Scan for the cell matching the given text and deliver its (x, y) coordinate at center. 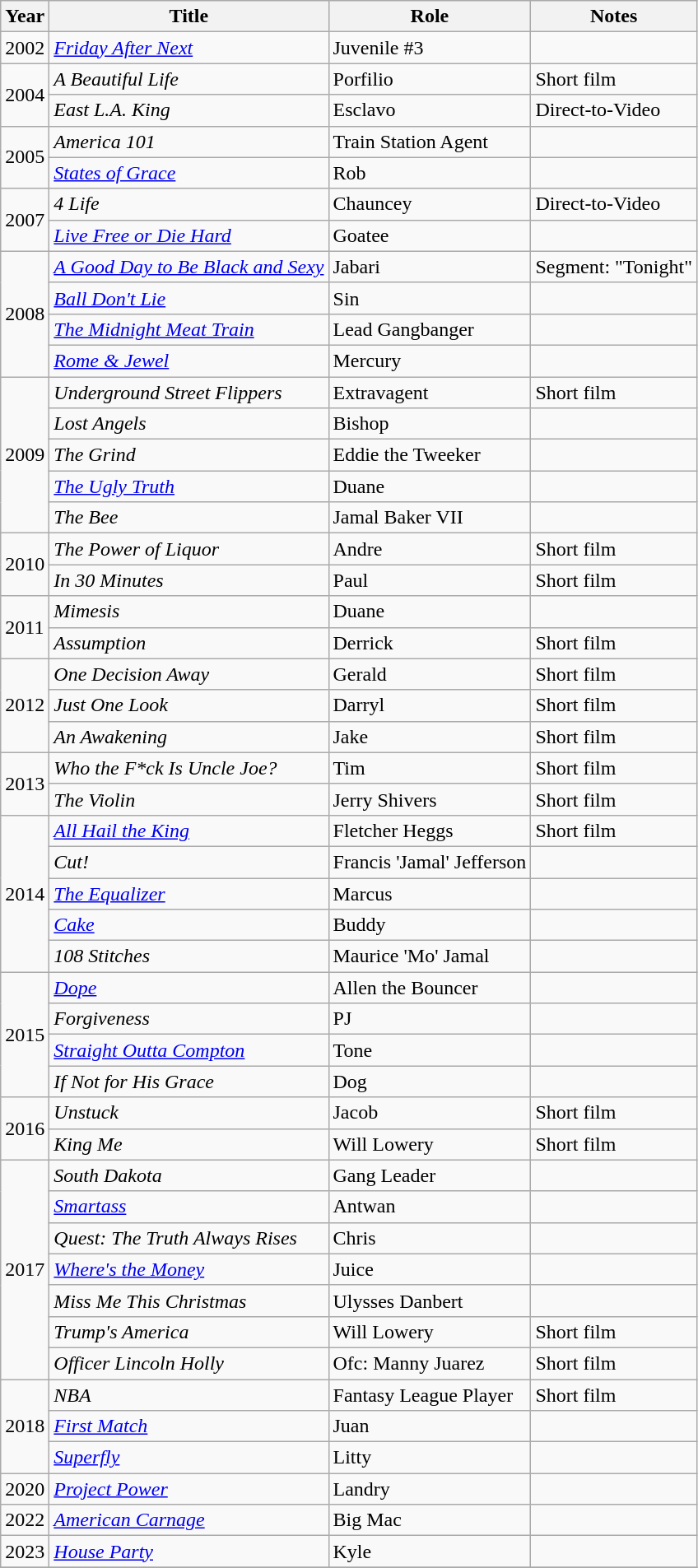
Dope (189, 988)
Chauncey (430, 204)
2023 (25, 1552)
If Not for His Grace (189, 1082)
Darryl (430, 705)
Jacob (430, 1113)
Who the F*ck Is Uncle Joe? (189, 768)
Role (430, 16)
Ulysses Danbert (430, 1300)
Forgiveness (189, 1019)
Landry (430, 1489)
East L.A. King (189, 110)
Chris (430, 1238)
Title (189, 16)
Tim (430, 768)
Smartass (189, 1207)
Andre (430, 549)
Allen the Bouncer (430, 988)
Marcus (430, 893)
Live Free or Die Hard (189, 235)
A Good Day to Be Black and Sexy (189, 267)
In 30 Minutes (189, 580)
The Bee (189, 518)
Rome & Jewel (189, 361)
Cut! (189, 862)
2012 (25, 705)
Unstuck (189, 1113)
Superfly (189, 1458)
Juice (430, 1269)
Friday After Next (189, 48)
The Midnight Meat Train (189, 329)
4 Life (189, 204)
Trump's America (189, 1332)
King Me (189, 1144)
Bishop (430, 424)
States of Grace (189, 173)
Eddie the Tweeker (430, 455)
A Beautiful Life (189, 79)
First Match (189, 1426)
Project Power (189, 1489)
Underground Street Flippers (189, 393)
Goatee (430, 235)
Antwan (430, 1207)
Notes (614, 16)
2008 (25, 314)
Juvenile #3 (430, 48)
2007 (25, 220)
2005 (25, 157)
South Dakota (189, 1175)
Juan (430, 1426)
Litty (430, 1458)
Dog (430, 1082)
Fantasy League Player (430, 1395)
Segment: "Tonight" (614, 267)
2020 (25, 1489)
Francis 'Jamal' Jefferson (430, 862)
Jake (430, 737)
Buddy (430, 925)
Cake (189, 925)
Fletcher Heggs (430, 831)
2015 (25, 1035)
2022 (25, 1520)
An Awakening (189, 737)
Year (25, 16)
Ofc: Manny Juarez (430, 1363)
Jerry Shivers (430, 799)
Just One Look (189, 705)
2016 (25, 1128)
Lost Angels (189, 424)
Big Mac (430, 1520)
All Hail the King (189, 831)
Porfilio (430, 79)
Quest: The Truth Always Rises (189, 1238)
Derrick (430, 643)
2009 (25, 455)
American Carnage (189, 1520)
Where's the Money (189, 1269)
The Violin (189, 799)
Jamal Baker VII (430, 518)
Kyle (430, 1552)
Mimesis (189, 612)
Train Station Agent (430, 142)
Sin (430, 298)
One Decision Away (189, 674)
The Grind (189, 455)
PJ (430, 1019)
The Equalizer (189, 893)
2011 (25, 627)
House Party (189, 1552)
2014 (25, 893)
Extravagent (430, 393)
Straight Outta Compton (189, 1050)
Gang Leader (430, 1175)
2002 (25, 48)
Mercury (430, 361)
Lead Gangbanger (430, 329)
Jabari (430, 267)
Ball Don't Lie (189, 298)
The Power of Liquor (189, 549)
The Ugly Truth (189, 486)
Esclavo (430, 110)
America 101 (189, 142)
Officer Lincoln Holly (189, 1363)
Rob (430, 173)
2013 (25, 784)
Miss Me This Christmas (189, 1300)
Maurice 'Mo' Jamal (430, 956)
Gerald (430, 674)
108 Stitches (189, 956)
2017 (25, 1269)
2018 (25, 1426)
Assumption (189, 643)
Tone (430, 1050)
Paul (430, 580)
2010 (25, 565)
NBA (189, 1395)
2004 (25, 95)
